Provide the (X, Y) coordinate of the cell's center where the given text is located.  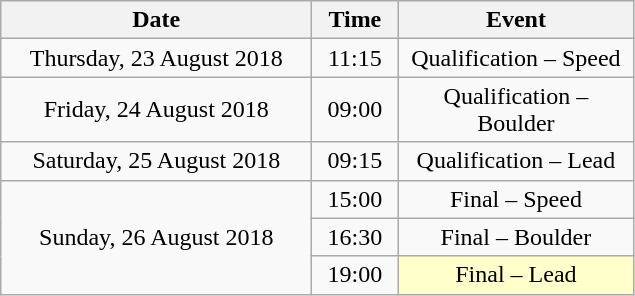
Final – Lead (516, 275)
11:15 (355, 58)
Time (355, 20)
Friday, 24 August 2018 (156, 110)
Final – Speed (516, 199)
Qualification – Speed (516, 58)
19:00 (355, 275)
Saturday, 25 August 2018 (156, 161)
Event (516, 20)
09:00 (355, 110)
Final – Boulder (516, 237)
Qualification – Boulder (516, 110)
Date (156, 20)
16:30 (355, 237)
09:15 (355, 161)
Sunday, 26 August 2018 (156, 237)
15:00 (355, 199)
Qualification – Lead (516, 161)
Thursday, 23 August 2018 (156, 58)
